For the text-containing cell, return its midpoint in (X, Y) coordinate format. 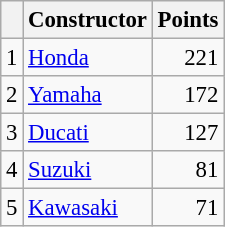
Constructor (88, 20)
221 (188, 58)
4 (12, 170)
172 (188, 95)
71 (188, 208)
1 (12, 58)
Kawasaki (88, 208)
3 (12, 133)
2 (12, 95)
5 (12, 208)
Points (188, 20)
81 (188, 170)
127 (188, 133)
Honda (88, 58)
Yamaha (88, 95)
Suzuki (88, 170)
Ducati (88, 133)
